From the cell containing the given text, extract its center point as (x, y) coordinate. 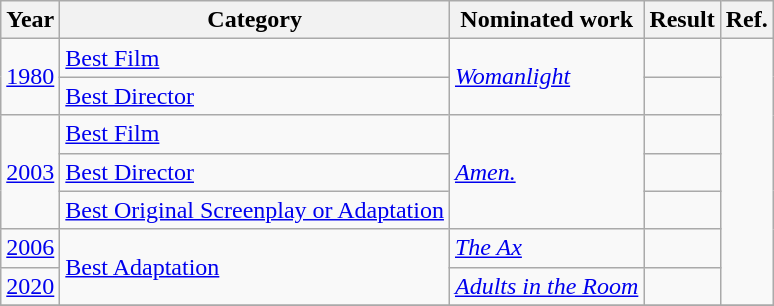
Amen. (546, 172)
Adults in the Room (546, 286)
2020 (30, 286)
Ref. (746, 20)
Year (30, 20)
2006 (30, 248)
The Ax (546, 248)
Best Adaptation (255, 267)
1980 (30, 77)
2003 (30, 172)
Nominated work (546, 20)
Womanlight (546, 77)
Category (255, 20)
Best Original Screenplay or Adaptation (255, 210)
Result (682, 20)
